Find where the given text appears and provide that cell's center as (X, Y) coordinate. 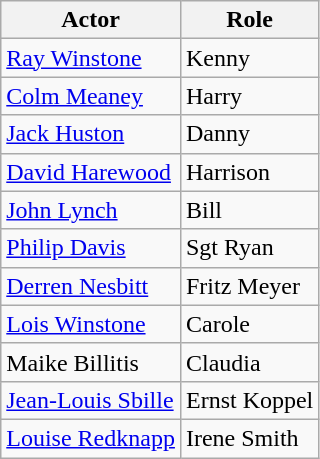
Maike Billitis (91, 362)
Ernst Koppel (249, 400)
Philip Davis (91, 248)
Bill (249, 210)
Sgt Ryan (249, 248)
Jean-Louis Sbille (91, 400)
Lois Winstone (91, 324)
Role (249, 20)
John Lynch (91, 210)
Claudia (249, 362)
Colm Meaney (91, 96)
Louise Redknapp (91, 438)
Jack Huston (91, 134)
Kenny (249, 58)
Harry (249, 96)
Derren Nesbitt (91, 286)
Ray Winstone (91, 58)
Carole (249, 324)
Fritz Meyer (249, 286)
Harrison (249, 172)
Irene Smith (249, 438)
Danny (249, 134)
Actor (91, 20)
David Harewood (91, 172)
